Scan for the cell matching the given text and deliver its [x, y] coordinate at center. 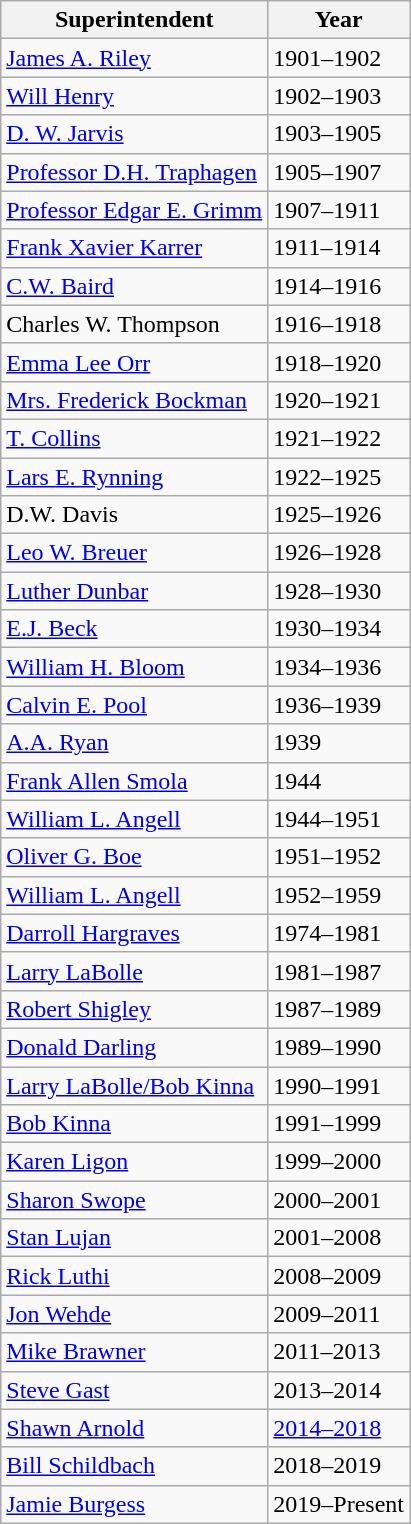
1952–1959 [339, 895]
D. W. Jarvis [134, 134]
1920–1921 [339, 400]
Robert Shigley [134, 1009]
Mike Brawner [134, 1352]
1928–1930 [339, 591]
William H. Bloom [134, 667]
1934–1936 [339, 667]
Charles W. Thompson [134, 324]
1974–1981 [339, 933]
Professor D.H. Traphagen [134, 172]
1936–1939 [339, 705]
Frank Xavier Karrer [134, 248]
1999–2000 [339, 1162]
2019–Present [339, 1504]
1902–1903 [339, 96]
Donald Darling [134, 1047]
Bill Schildbach [134, 1466]
1991–1999 [339, 1124]
1951–1952 [339, 857]
2011–2013 [339, 1352]
1922–1925 [339, 477]
1989–1990 [339, 1047]
1916–1918 [339, 324]
Steve Gast [134, 1390]
Larry LaBolle/Bob Kinna [134, 1085]
Frank Allen Smola [134, 781]
Luther Dunbar [134, 591]
Darroll Hargraves [134, 933]
2014–2018 [339, 1428]
T. Collins [134, 438]
Leo W. Breuer [134, 553]
Year [339, 20]
1925–1926 [339, 515]
1911–1914 [339, 248]
1926–1928 [339, 553]
Superintendent [134, 20]
Professor Edgar E. Grimm [134, 210]
A.A. Ryan [134, 743]
1987–1989 [339, 1009]
1944 [339, 781]
2013–2014 [339, 1390]
1907–1911 [339, 210]
Shawn Arnold [134, 1428]
2009–2011 [339, 1314]
Calvin E. Pool [134, 705]
1914–1916 [339, 286]
Sharon Swope [134, 1200]
James A. Riley [134, 58]
Larry LaBolle [134, 971]
D.W. Davis [134, 515]
C.W. Baird [134, 286]
Bob Kinna [134, 1124]
1921–1922 [339, 438]
2001–2008 [339, 1238]
Jamie Burgess [134, 1504]
1990–1991 [339, 1085]
1905–1907 [339, 172]
1903–1905 [339, 134]
1981–1987 [339, 971]
2000–2001 [339, 1200]
Oliver G. Boe [134, 857]
Jon Wehde [134, 1314]
1930–1934 [339, 629]
Stan Lujan [134, 1238]
Mrs. Frederick Bockman [134, 400]
Rick Luthi [134, 1276]
1918–1920 [339, 362]
2018–2019 [339, 1466]
2008–2009 [339, 1276]
E.J. Beck [134, 629]
Emma Lee Orr [134, 362]
Lars E. Rynning [134, 477]
1901–1902 [339, 58]
1939 [339, 743]
1944–1951 [339, 819]
Karen Ligon [134, 1162]
Will Henry [134, 96]
